Pinpoint the cell where the given text exists, returning its [X, Y] midpoint coordinate. 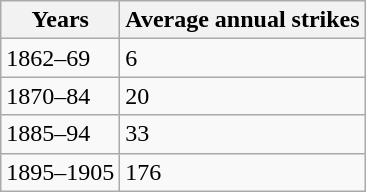
1895–1905 [60, 172]
20 [242, 96]
Average annual strikes [242, 20]
1870–84 [60, 96]
1862–69 [60, 58]
176 [242, 172]
6 [242, 58]
1885–94 [60, 134]
33 [242, 134]
Years [60, 20]
